For the text-containing cell, return its midpoint in [x, y] coordinate format. 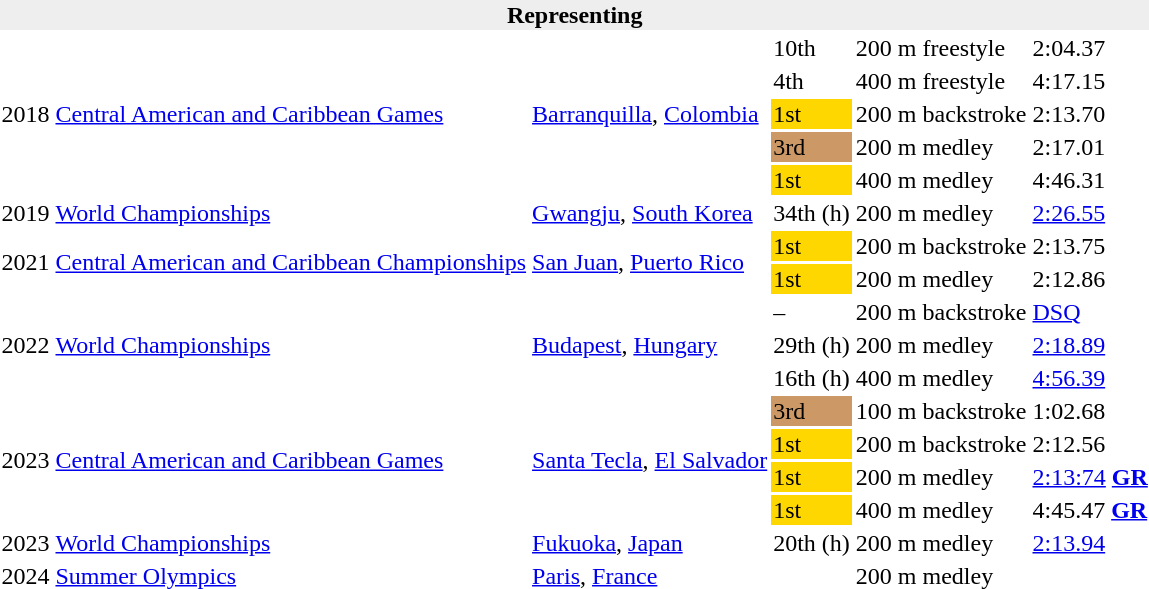
Fukuoka, Japan [650, 543]
– [812, 312]
100 m backstroke [941, 411]
2:18.89 [1090, 345]
4:45.47 GR [1090, 510]
10th [812, 48]
400 m freestyle [941, 81]
2:12.56 [1090, 444]
4:17.15 [1090, 81]
Barranquilla, Colombia [650, 114]
2:26.55 [1090, 213]
Representing [574, 15]
2022 [26, 345]
20th (h) [812, 543]
2019 [26, 213]
2:13.94 [1090, 543]
4:46.31 [1090, 180]
Central American and Caribbean Championships [291, 262]
Santa Tecla, El Salvador [650, 460]
29th (h) [812, 345]
2:12.86 [1090, 279]
16th (h) [812, 378]
2:13.75 [1090, 246]
200 m freestyle [941, 48]
34th (h) [812, 213]
Gwangju, South Korea [650, 213]
2:13:74 GR [1090, 477]
1:02.68 [1090, 411]
San Juan, Puerto Rico [650, 262]
2:17.01 [1090, 147]
2018 [26, 114]
2021 [26, 262]
2:04.37 [1090, 48]
DSQ [1090, 312]
4th [812, 81]
Budapest, Hungary [650, 345]
2:13.70 [1090, 114]
4:56.39 [1090, 378]
